Provide the (x, y) coordinate of the cell's center where the given text is located.  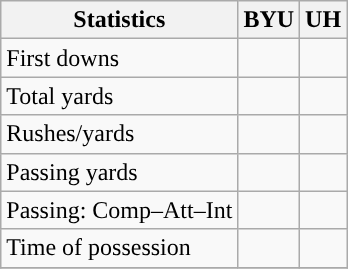
UH (324, 20)
Passing yards (120, 172)
Rushes/yards (120, 134)
Total yards (120, 96)
Time of possession (120, 248)
Statistics (120, 20)
First downs (120, 58)
Passing: Comp–Att–Int (120, 210)
BYU (269, 20)
